Search for the cell housing the specified text and yield its (x, y) center coordinate. 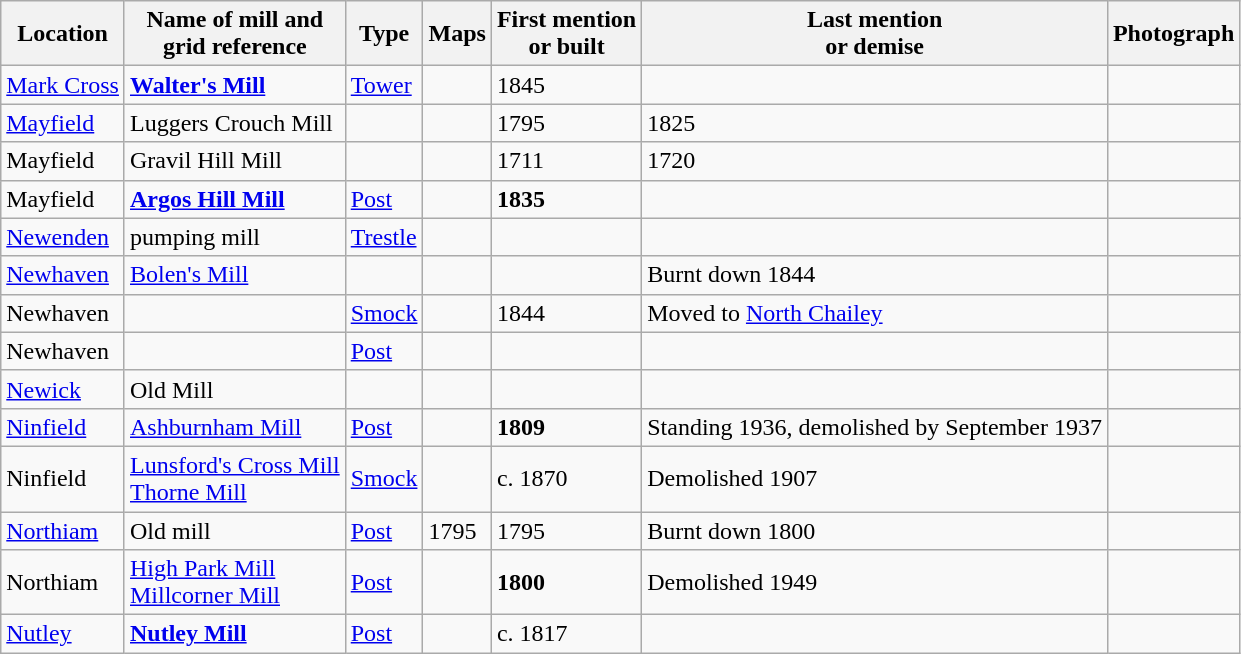
pumping mill (234, 237)
Newick (63, 389)
c. 1870 (566, 478)
1720 (875, 161)
High Park MillMillcorner Mill (234, 582)
Newenden (63, 237)
Walter's Mill (234, 85)
Name of mill andgrid reference (234, 34)
Old Mill (234, 389)
Moved to North Chailey (875, 313)
Burnt down 1800 (875, 531)
Demolished 1949 (875, 582)
Gravil Hill Mill (234, 161)
First mentionor built (566, 34)
1825 (875, 123)
Photograph (1173, 34)
Mark Cross (63, 85)
1845 (566, 85)
Argos Hill Mill (234, 199)
Maps (457, 34)
Burnt down 1844 (875, 275)
Luggers Crouch Mill (234, 123)
Nutley Mill (234, 634)
Tower (384, 85)
Trestle (384, 237)
c. 1817 (566, 634)
1844 (566, 313)
Location (63, 34)
Ashburnham Mill (234, 427)
1800 (566, 582)
1835 (566, 199)
1711 (566, 161)
Old mill (234, 531)
Nutley (63, 634)
Last mention or demise (875, 34)
Demolished 1907 (875, 478)
Type (384, 34)
Lunsford's Cross MillThorne Mill (234, 478)
Standing 1936, demolished by September 1937 (875, 427)
Bolen's Mill (234, 275)
1809 (566, 427)
